Return (X, Y) of the center of cell containing provided text 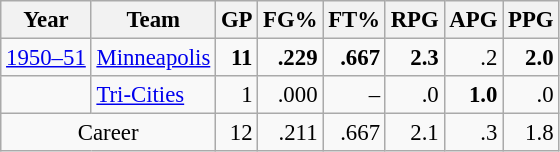
11 (237, 58)
RPG (414, 20)
APG (474, 20)
1.0 (474, 95)
12 (237, 133)
Minneapolis (153, 58)
1950–51 (46, 58)
.3 (474, 133)
.2 (474, 58)
.229 (290, 58)
Year (46, 20)
1.8 (531, 133)
2.3 (414, 58)
Tri-Cities (153, 95)
Career (108, 133)
1 (237, 95)
FT% (354, 20)
.000 (290, 95)
GP (237, 20)
– (354, 95)
.211 (290, 133)
2.1 (414, 133)
Team (153, 20)
PPG (531, 20)
2.0 (531, 58)
FG% (290, 20)
